For the text-containing cell, return its midpoint in (x, y) coordinate format. 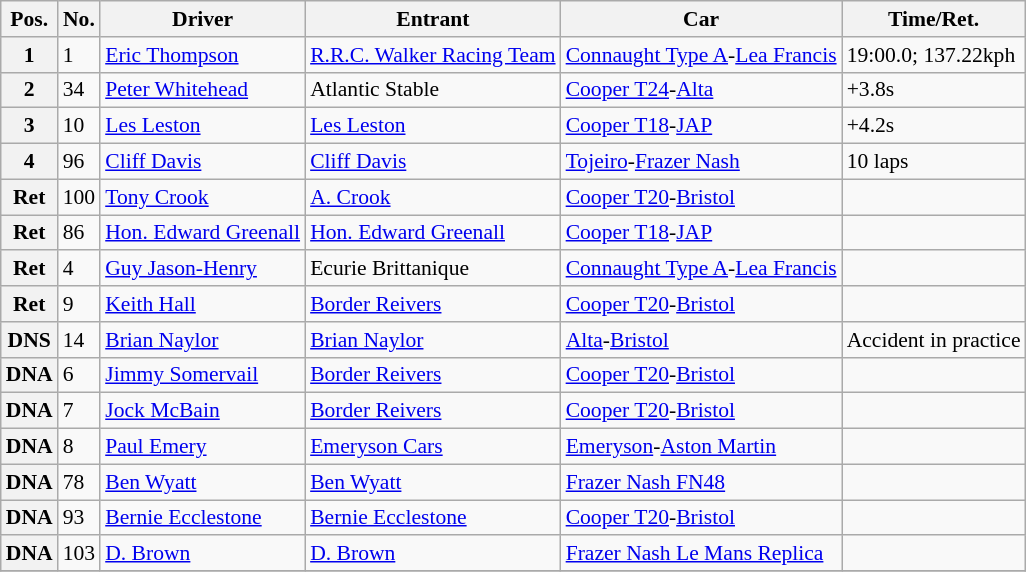
Entrant (432, 19)
+4.2s (934, 126)
Frazer Nash Le Mans Replica (702, 554)
78 (80, 482)
Ecurie Brittanique (432, 269)
+3.8s (934, 90)
19:00.0; 137.22kph (934, 55)
Guy Jason-Henry (202, 269)
DNS (30, 340)
Pos. (30, 19)
Emeryson-Aston Martin (702, 447)
Atlantic Stable (432, 90)
Time/Ret. (934, 19)
8 (80, 447)
10 (80, 126)
Eric Thompson (202, 55)
Peter Whitehead (202, 90)
96 (80, 162)
86 (80, 233)
Jimmy Somervail (202, 375)
Tony Crook (202, 197)
103 (80, 554)
7 (80, 411)
Cooper T24-Alta (702, 90)
6 (80, 375)
R.R.C. Walker Racing Team (432, 55)
2 (30, 90)
Car (702, 19)
Accident in practice (934, 340)
9 (80, 304)
Jock McBain (202, 411)
Driver (202, 19)
No. (80, 19)
Tojeiro-Frazer Nash (702, 162)
34 (80, 90)
A. Crook (432, 197)
Paul Emery (202, 447)
Emeryson Cars (432, 447)
Alta-Bristol (702, 340)
100 (80, 197)
10 laps (934, 162)
3 (30, 126)
Keith Hall (202, 304)
93 (80, 518)
14 (80, 340)
Frazer Nash FN48 (702, 482)
